Output the [x, y] coordinate of the center of the cell containing the given text.  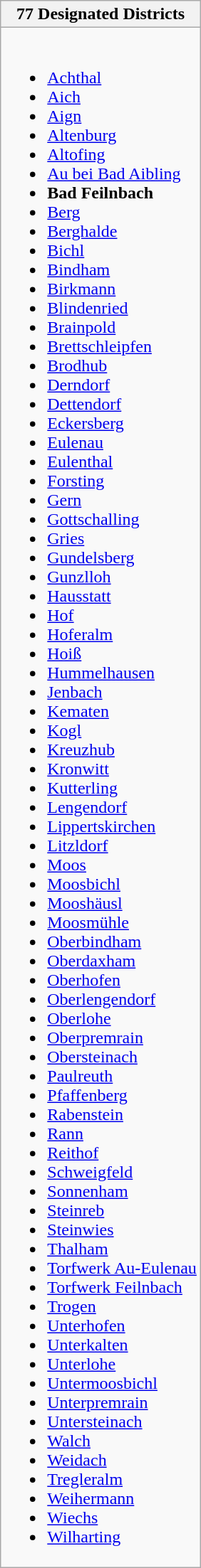
77 Designated Districts [101, 14]
